Extract the (X, Y) coordinate from the center of the cell holding the provided text.  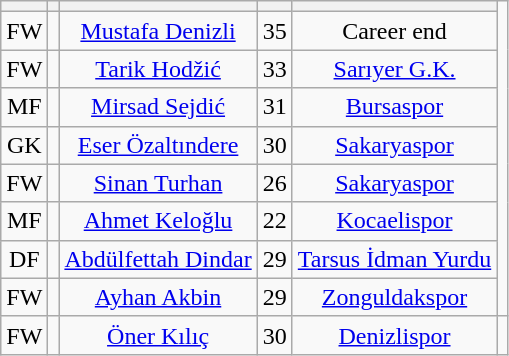
Eser Özaltındere (158, 145)
Mirsad Sejdić (158, 107)
Career end (394, 31)
31 (274, 107)
33 (274, 69)
Öner Kılıç (158, 335)
Denizlispor (394, 335)
Bursaspor (394, 107)
GK (24, 145)
26 (274, 183)
Abdülfettah Dindar (158, 259)
Ahmet Keloğlu (158, 221)
Mustafa Denizli (158, 31)
Zonguldakspor (394, 297)
22 (274, 221)
Tarsus İdman Yurdu (394, 259)
35 (274, 31)
Sarıyer G.K. (394, 69)
DF (24, 259)
Ayhan Akbin (158, 297)
Sinan Turhan (158, 183)
Kocaelispor (394, 221)
Tarik Hodžić (158, 69)
